Identify which cell holds the provided text, then report its [x, y] central coordinate. 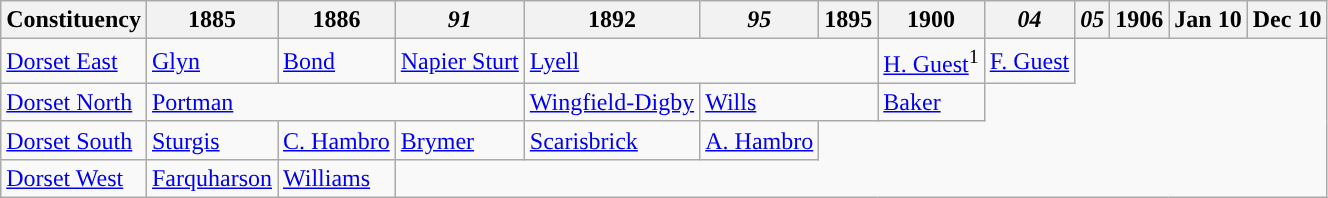
Dorset East [74, 62]
05 [1092, 20]
Baker [931, 102]
1892 [612, 20]
Dorset South [74, 140]
F. Guest [1029, 62]
1885 [212, 20]
04 [1029, 20]
A. Hambro [760, 140]
H. Guest1 [931, 62]
Jan 10 [1208, 20]
Bond [337, 62]
Farquharson [212, 178]
Dec 10 [1287, 20]
Sturgis [212, 140]
Glyn [212, 62]
91 [460, 20]
Dorset West [74, 178]
Dorset North [74, 102]
1886 [337, 20]
Scarisbrick [612, 140]
1895 [848, 20]
Wingfield-Digby [612, 102]
95 [760, 20]
Constituency [74, 20]
1906 [1140, 20]
Williams [337, 178]
1900 [931, 20]
Lyell [701, 62]
Napier Sturt [460, 62]
C. Hambro [337, 140]
Wills [789, 102]
Brymer [460, 140]
Portman [335, 102]
